Return (X, Y) of the center of cell containing provided text 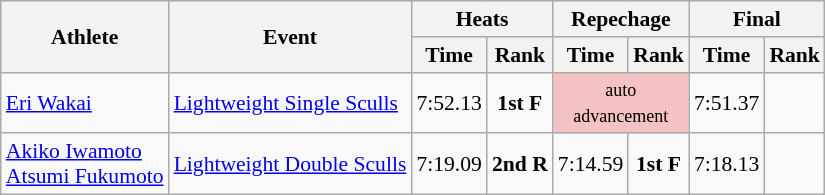
7:18.13 (726, 164)
7:52.13 (448, 102)
Heats (482, 19)
autoadvancement (621, 102)
7:14.59 (590, 164)
Event (290, 36)
Lightweight Double Sculls (290, 164)
Akiko IwamotoAtsumi Fukumoto (85, 164)
Repechage (621, 19)
7:51.37 (726, 102)
Final (757, 19)
Lightweight Single Sculls (290, 102)
Eri Wakai (85, 102)
2nd R (520, 164)
7:19.09 (448, 164)
Athlete (85, 36)
